Scan for the cell matching the given text and deliver its (x, y) coordinate at center. 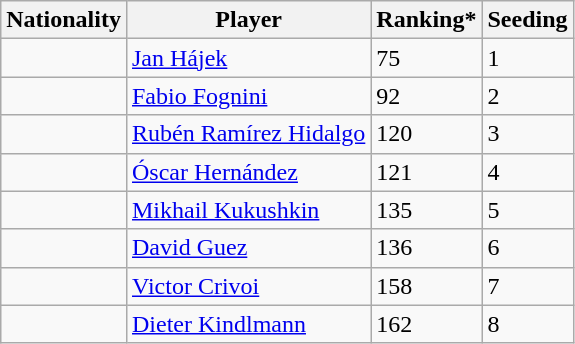
Dieter Kindlmann (248, 324)
92 (426, 96)
2 (528, 96)
6 (528, 248)
Mikhail Kukushkin (248, 210)
Jan Hájek (248, 58)
162 (426, 324)
7 (528, 286)
1 (528, 58)
Player (248, 20)
David Guez (248, 248)
Ranking* (426, 20)
Nationality (64, 20)
135 (426, 210)
Victor Crivoi (248, 286)
136 (426, 248)
5 (528, 210)
Fabio Fognini (248, 96)
4 (528, 172)
75 (426, 58)
8 (528, 324)
121 (426, 172)
Óscar Hernández (248, 172)
Rubén Ramírez Hidalgo (248, 134)
120 (426, 134)
158 (426, 286)
3 (528, 134)
Seeding (528, 20)
